Capture the cell that displays the provided text and extract its [x, y] central coordinate. 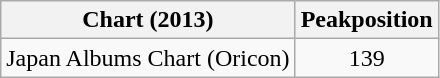
Chart (2013) [148, 20]
Peakposition [366, 20]
Japan Albums Chart (Oricon) [148, 58]
139 [366, 58]
